Provide the [x, y] coordinate of the cell's center where the given text is located.  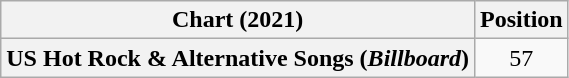
Position [521, 20]
57 [521, 58]
US Hot Rock & Alternative Songs (Billboard) [238, 58]
Chart (2021) [238, 20]
